Extract the [x, y] coordinate from the center of the cell holding the provided text.  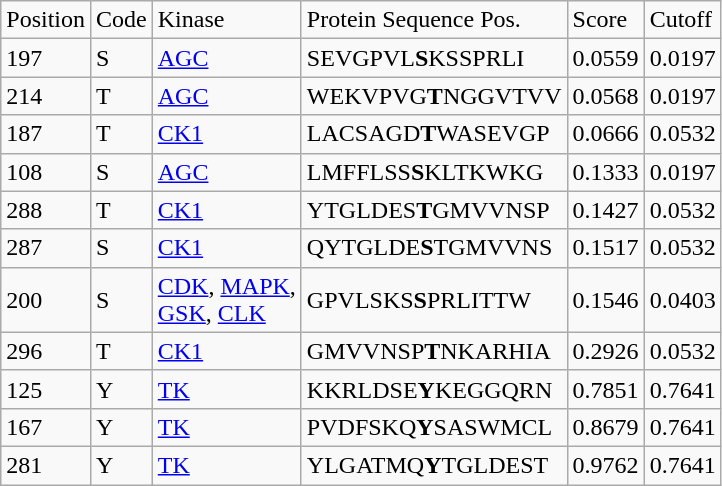
125 [46, 389]
CDK, MAPK,GSK, CLK [226, 300]
0.9762 [606, 465]
288 [46, 210]
QYTGLDESTGMVVNS [434, 248]
281 [46, 465]
Cutoff [682, 20]
287 [46, 248]
0.0403 [682, 300]
Kinase [226, 20]
167 [46, 427]
0.1517 [606, 248]
SEVGPVLSKSSPRLI [434, 58]
YLGATMQYTGLDEST [434, 465]
Code [122, 20]
YTGLDESTGMVVNSP [434, 210]
0.2926 [606, 351]
WEKVPVGTNGGVTVV [434, 96]
Protein Sequence Pos. [434, 20]
0.0568 [606, 96]
Position [46, 20]
197 [46, 58]
0.1427 [606, 210]
0.0666 [606, 134]
0.1546 [606, 300]
GMVVNSPTNKARHIA [434, 351]
LACSAGDTWASEVGP [434, 134]
214 [46, 96]
0.1333 [606, 172]
200 [46, 300]
108 [46, 172]
LMFFLSSSKLTKWKG [434, 172]
Score [606, 20]
GPVLSKSSPRLITTW [434, 300]
PVDFSKQYSASWMCL [434, 427]
187 [46, 134]
0.8679 [606, 427]
296 [46, 351]
0.7851 [606, 389]
KKRLDSEYKEGGQRN [434, 389]
0.0559 [606, 58]
